Determine the [x, y] coordinate at the center of the cell enclosing the given text.  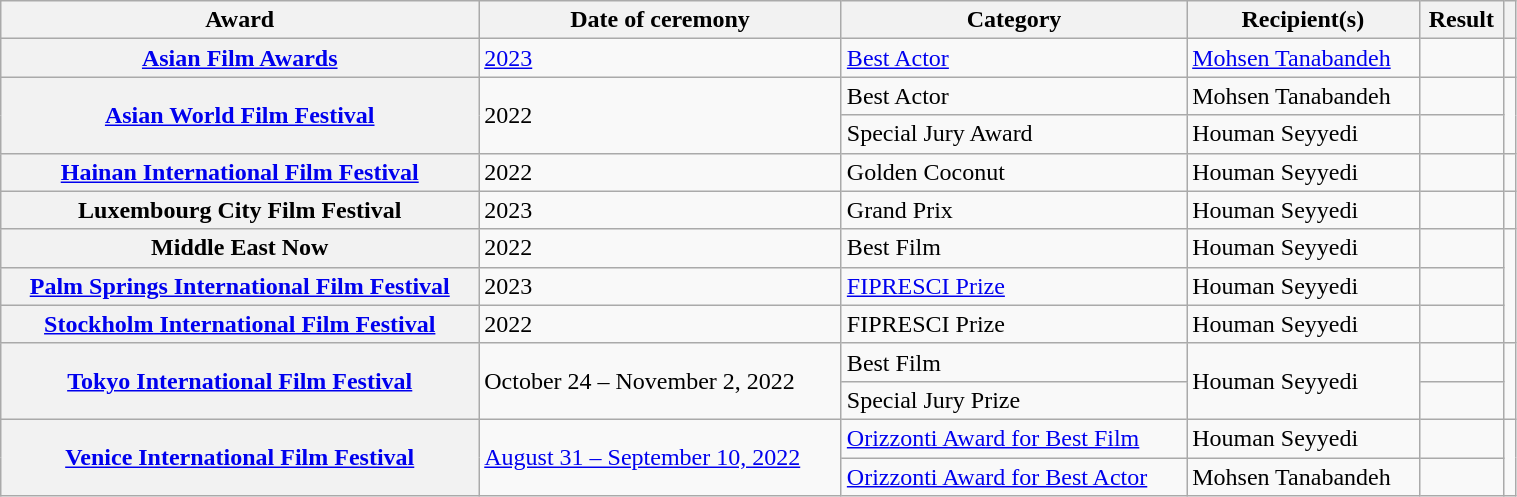
Special Jury Prize [1014, 400]
Tokyo International Film Festival [240, 381]
Palm Springs International Film Festival [240, 286]
Award [240, 20]
Hainan International Film Festival [240, 172]
Category [1014, 20]
Orizzonti Award for Best Actor [1014, 477]
Luxembourg City Film Festival [240, 210]
Asian World Film Festival [240, 115]
Date of ceremony [660, 20]
October 24 – November 2, 2022 [660, 381]
Golden Coconut [1014, 172]
Recipient(s) [1303, 20]
August 31 – September 10, 2022 [660, 457]
Middle East Now [240, 248]
Stockholm International Film Festival [240, 324]
Venice International Film Festival [240, 457]
Orizzonti Award for Best Film [1014, 438]
Special Jury Award [1014, 134]
Asian Film Awards [240, 58]
Result [1462, 20]
Grand Prix [1014, 210]
